For the text-containing cell, return its midpoint in [x, y] coordinate format. 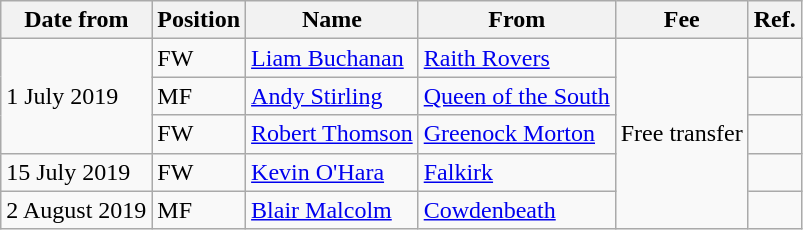
Date from [76, 20]
2 August 2019 [76, 210]
Fee [682, 20]
Kevin O'Hara [332, 172]
Ref. [774, 20]
Position [199, 20]
Falkirk [516, 172]
1 July 2019 [76, 96]
Raith Rovers [516, 58]
Name [332, 20]
Cowdenbeath [516, 210]
Liam Buchanan [332, 58]
Queen of the South [516, 96]
From [516, 20]
Andy Stirling [332, 96]
Free transfer [682, 134]
Robert Thomson [332, 134]
Greenock Morton [516, 134]
Blair Malcolm [332, 210]
15 July 2019 [76, 172]
